Detect which cell encompasses the target text, then output its (X, Y) center coordinate. 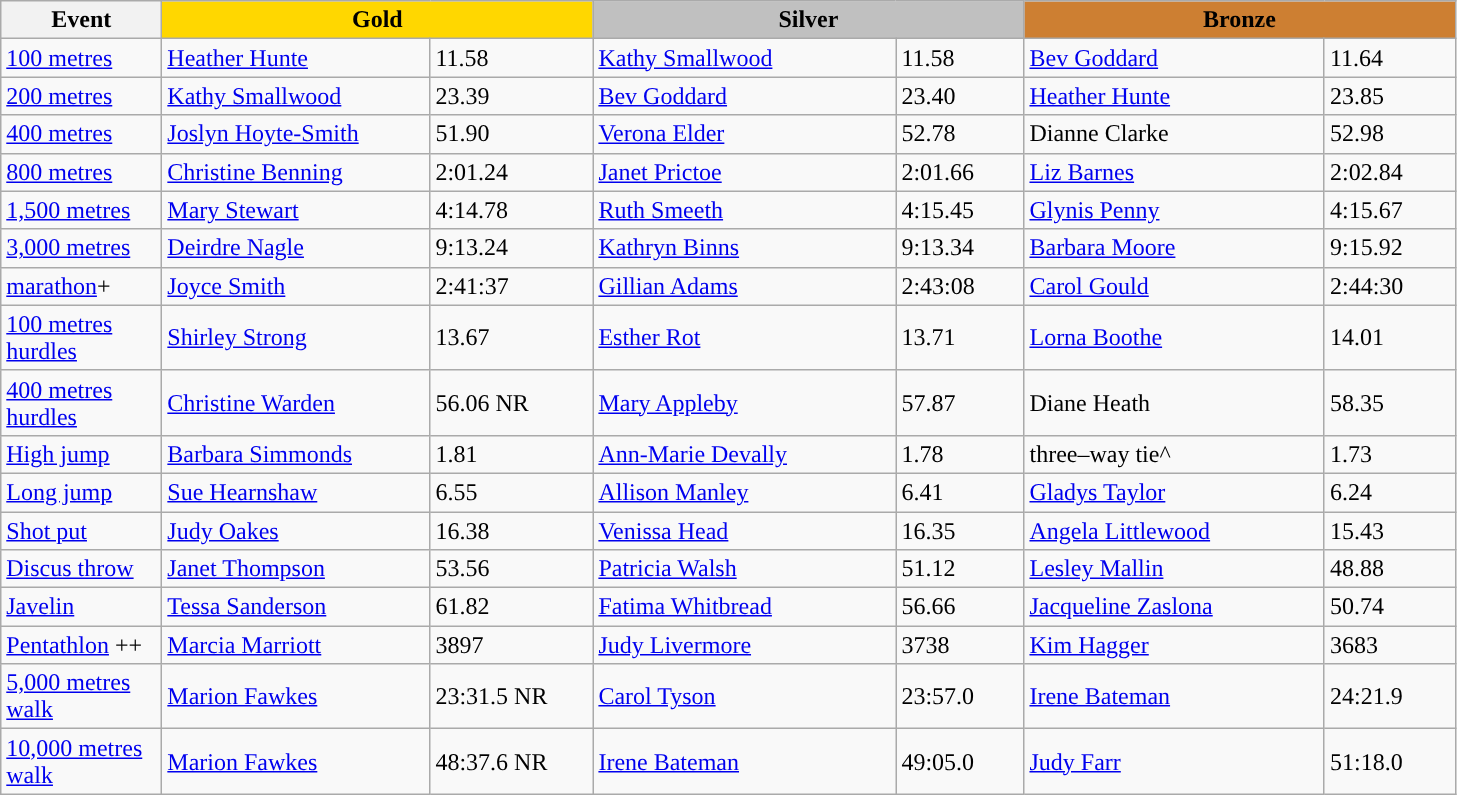
23.85 (1390, 96)
Lesley Mallin (1174, 569)
1.78 (960, 454)
Ann-Marie Devally (744, 454)
Liz Barnes (1174, 172)
Lorna Boothe (1174, 338)
Fatima Whitbread (744, 607)
200 metres (82, 96)
1,500 metres (82, 210)
48.88 (1390, 569)
4:15.67 (1390, 210)
Joyce Smith (296, 286)
6.55 (512, 492)
100 metres hurdles (82, 338)
Gladys Taylor (1174, 492)
3738 (960, 645)
100 metres (82, 58)
three–way tie^ (1174, 454)
Tessa Sanderson (296, 607)
9:13.34 (960, 248)
23.40 (960, 96)
Carol Gould (1174, 286)
11.64 (1390, 58)
Bronze (1240, 20)
Ruth Smeeth (744, 210)
52.78 (960, 134)
Janet Prictoe (744, 172)
9:15.92 (1390, 248)
Judy Farr (1174, 762)
56.66 (960, 607)
Shirley Strong (296, 338)
23:31.5 NR (512, 696)
Kim Hagger (1174, 645)
Judy Livermore (744, 645)
56.06 NR (512, 402)
Long jump (82, 492)
1.81 (512, 454)
Gold (378, 20)
Barbara Moore (1174, 248)
10,000 metres walk (82, 762)
51:18.0 (1390, 762)
Mary Appleby (744, 402)
53.56 (512, 569)
Pentathlon ++ (82, 645)
Venissa Head (744, 531)
13.71 (960, 338)
Gillian Adams (744, 286)
6.41 (960, 492)
51.90 (512, 134)
Glynis Penny (1174, 210)
800 metres (82, 172)
Angela Littlewood (1174, 531)
9:13.24 (512, 248)
4:14.78 (512, 210)
23.39 (512, 96)
3897 (512, 645)
51.12 (960, 569)
Barbara Simmonds (296, 454)
2:01.66 (960, 172)
15.43 (1390, 531)
Diane Heath (1174, 402)
400 metres hurdles (82, 402)
Judy Oakes (296, 531)
Shot put (82, 531)
49:05.0 (960, 762)
4:15.45 (960, 210)
Joslyn Hoyte-Smith (296, 134)
Janet Thompson (296, 569)
Marcia Marriott (296, 645)
Christine Warden (296, 402)
3683 (1390, 645)
1.73 (1390, 454)
Dianne Clarke (1174, 134)
400 metres (82, 134)
Patricia Walsh (744, 569)
2:43:08 (960, 286)
Sue Hearnshaw (296, 492)
5,000 metres walk (82, 696)
61.82 (512, 607)
23:57.0 (960, 696)
48:37.6 NR (512, 762)
Deirdre Nagle (296, 248)
Jacqueline Zaslona (1174, 607)
16.38 (512, 531)
Event (82, 20)
52.98 (1390, 134)
Kathryn Binns (744, 248)
57.87 (960, 402)
6.24 (1390, 492)
Allison Manley (744, 492)
2:01.24 (512, 172)
13.67 (512, 338)
Javelin (82, 607)
Silver (808, 20)
Discus throw (82, 569)
marathon+ (82, 286)
24:21.9 (1390, 696)
2:02.84 (1390, 172)
3,000 metres (82, 248)
2:41:37 (512, 286)
16.35 (960, 531)
Carol Tyson (744, 696)
Christine Benning (296, 172)
58.35 (1390, 402)
50.74 (1390, 607)
Mary Stewart (296, 210)
14.01 (1390, 338)
2:44:30 (1390, 286)
High jump (82, 454)
Verona Elder (744, 134)
Esther Rot (744, 338)
